Extract the [x, y] coordinate from the center of the cell holding the provided text.  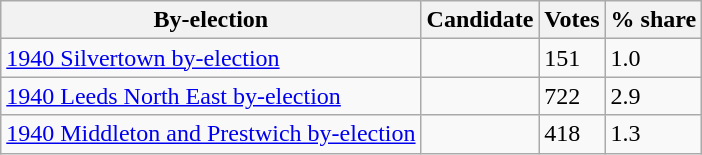
Votes [572, 20]
722 [572, 96]
418 [572, 134]
1940 Leeds North East by-election [211, 96]
By-election [211, 20]
1.0 [654, 58]
1940 Silvertown by-election [211, 58]
1.3 [654, 134]
1940 Middleton and Prestwich by-election [211, 134]
% share [654, 20]
Candidate [480, 20]
2.9 [654, 96]
151 [572, 58]
